Pinpoint the cell where the given text exists, returning its [x, y] midpoint coordinate. 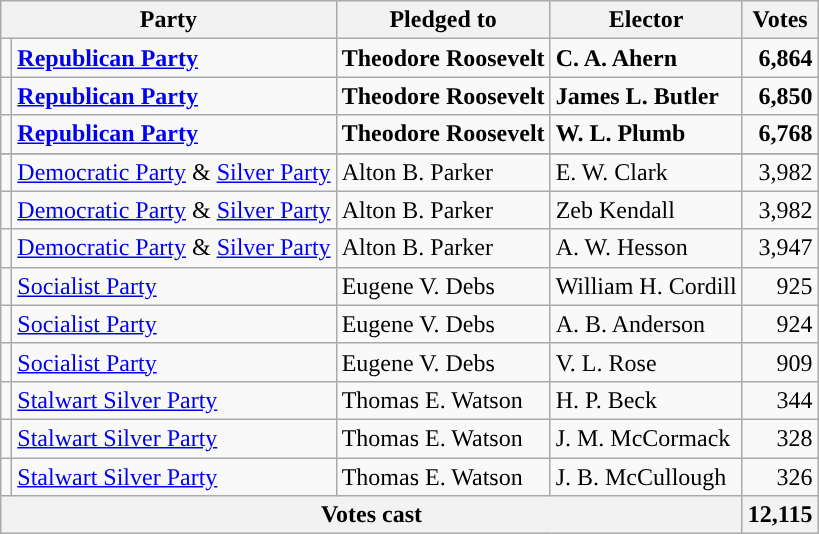
3,947 [780, 248]
J. M. McCormack [646, 438]
12,115 [780, 515]
Votes cast [372, 515]
William H. Cordill [646, 286]
326 [780, 477]
924 [780, 324]
925 [780, 286]
C. A. Ahern [646, 58]
J. B. McCullough [646, 477]
Party [168, 20]
344 [780, 400]
6,850 [780, 96]
Pledged to [443, 20]
328 [780, 438]
Zeb Kendall [646, 210]
A. B. Anderson [646, 324]
W. L. Plumb [646, 134]
6,768 [780, 134]
E. W. Clark [646, 172]
Votes [780, 20]
6,864 [780, 58]
H. P. Beck [646, 400]
Elector [646, 20]
A. W. Hesson [646, 248]
James L. Butler [646, 96]
909 [780, 362]
V. L. Rose [646, 362]
